Scan for the cell matching the given text and deliver its [x, y] coordinate at center. 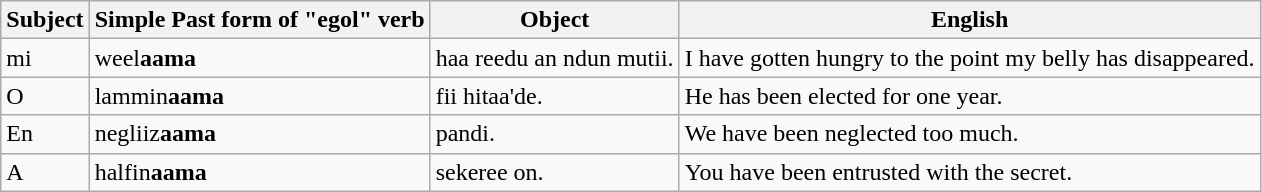
I have gotten hungry to the point my belly has disappeared. [970, 58]
sekeree on. [554, 172]
lamminaama [260, 96]
weelaama [260, 58]
English [970, 20]
A [45, 172]
He has been elected for one year. [970, 96]
fii hitaa'de. [554, 96]
En [45, 134]
haa reedu an ndun mutii. [554, 58]
halfinaama [260, 172]
We have been neglected too much. [970, 134]
O [45, 96]
pandi. [554, 134]
negliizaama [260, 134]
mi [45, 58]
Subject [45, 20]
You have been entrusted with the secret. [970, 172]
Object [554, 20]
Simple Past form of "egol" verb [260, 20]
